Pinpoint the cell where the given text exists, returning its [x, y] midpoint coordinate. 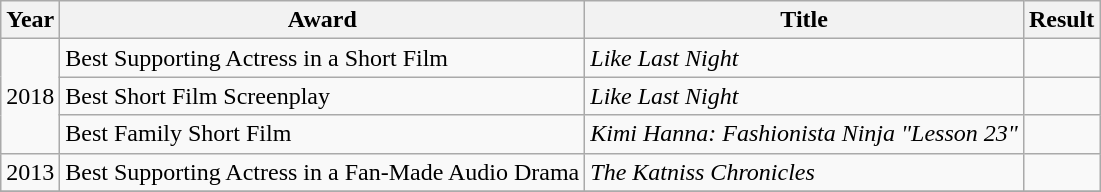
Kimi Hanna: Fashionista Ninja "Lesson 23" [804, 134]
Award [322, 20]
Best Short Film Screenplay [322, 96]
Best Supporting Actress in a Short Film [322, 58]
The Katniss Chronicles [804, 172]
Best Family Short Film [322, 134]
Best Supporting Actress in a Fan-Made Audio Drama [322, 172]
2013 [30, 172]
Year [30, 20]
2018 [30, 96]
Title [804, 20]
Result [1061, 20]
